Locate the cell with the specified text and output its (x, y) center coordinate. 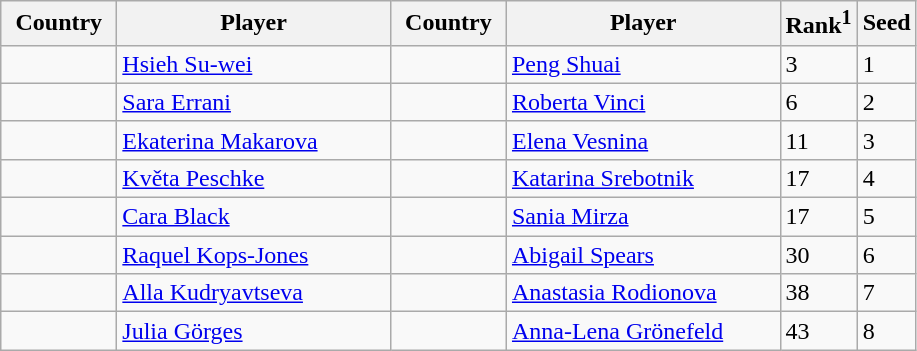
Roberta Vinci (643, 102)
Abigail Spears (643, 255)
Julia Görges (254, 331)
Anastasia Rodionova (643, 293)
7 (886, 293)
43 (818, 331)
Alla Kudryavtseva (254, 293)
Hsieh Su-wei (254, 64)
Elena Vesnina (643, 140)
Raquel Kops-Jones (254, 255)
Rank1 (818, 24)
38 (818, 293)
Anna-Lena Grönefeld (643, 331)
Cara Black (254, 217)
Sania Mirza (643, 217)
1 (886, 64)
4 (886, 178)
Katarina Srebotnik (643, 178)
2 (886, 102)
Peng Shuai (643, 64)
Květa Peschke (254, 178)
11 (818, 140)
Seed (886, 24)
Sara Errani (254, 102)
30 (818, 255)
8 (886, 331)
Ekaterina Makarova (254, 140)
5 (886, 217)
